Scan for the cell matching the given text and deliver its [X, Y] coordinate at center. 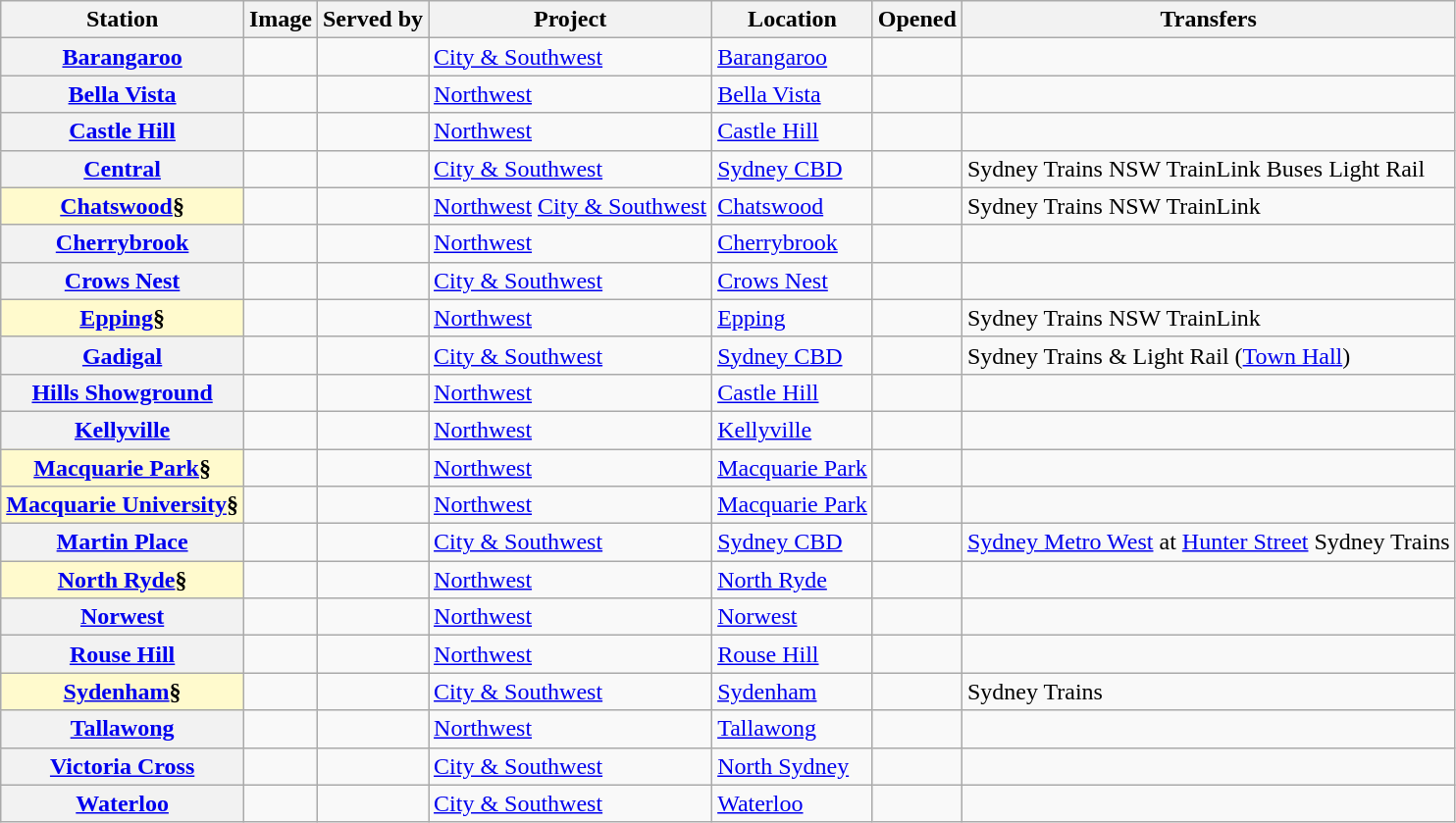
Chatswood§ [123, 206]
Central [123, 169]
Project [571, 20]
Macquarie Park§ [123, 468]
Location [793, 20]
Chatswood [793, 206]
Sydney Trains [1209, 692]
North Ryde [793, 580]
Northwest City & Southwest [571, 206]
Victoria Cross [123, 766]
Served by [373, 20]
Transfers [1209, 20]
Epping§ [123, 318]
Sydenham [793, 692]
Sydenham§ [123, 692]
Sydney Metro West at Hunter Street Sydney Trains [1209, 542]
Hills Showground [123, 392]
Sydney Trains NSW TrainLink Buses Light Rail [1209, 169]
Station [123, 20]
Martin Place [123, 542]
Image [281, 20]
Opened [916, 20]
Sydney Trains & Light Rail (Town Hall) [1209, 355]
Epping [793, 318]
Gadigal [123, 355]
North Sydney [793, 766]
North Ryde§ [123, 580]
Macquarie University§ [123, 505]
